From the cell containing the given text, extract its center point as (X, Y) coordinate. 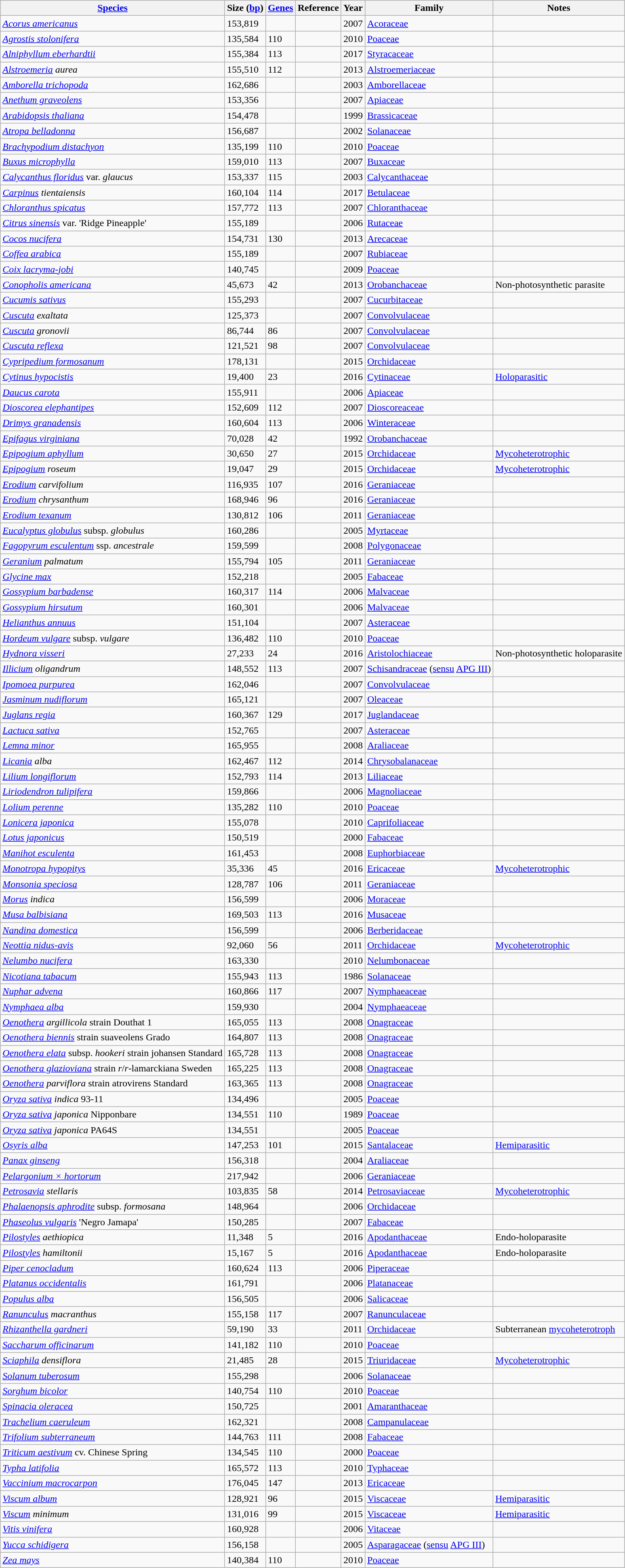
Fagopyrum esculentum ssp. ancestrale (113, 546)
160,301 (245, 607)
Daucus carota (113, 392)
29 (280, 469)
Alstroemeria aurea (113, 69)
Viscum minimum (113, 1514)
153,337 (245, 177)
169,503 (245, 914)
Schisandraceae (sensu APG III) (429, 669)
33 (280, 1329)
70,028 (245, 438)
Species (113, 8)
162,686 (245, 85)
28 (280, 1360)
Yucca schidigera (113, 1545)
Vaccinium macrocarpon (113, 1483)
135,282 (245, 807)
Nelumbo nucifera (113, 961)
128,787 (245, 884)
156,158 (245, 1545)
Arecaceae (429, 239)
Holoparasitic (558, 377)
Gossypium hirsutum (113, 607)
Oleaceae (429, 700)
155,293 (245, 300)
155,911 (245, 392)
160,624 (245, 1268)
Cuscuta reflexa (113, 346)
Typha latifolia (113, 1468)
155,510 (245, 69)
Lolium perenne (113, 807)
168,946 (245, 500)
130 (280, 239)
Epipogium aphyllum (113, 454)
Nuphar advena (113, 992)
Juglans regia (113, 715)
Cytinus hypocistis (113, 377)
Dioscoreaceae (429, 407)
Brassicaceae (429, 115)
152,793 (245, 776)
21,485 (245, 1360)
125,373 (245, 315)
35,336 (245, 868)
Oenothera parviflora strain atrovirens Standard (113, 1084)
Erodium texanum (113, 515)
Carpinus tientaiensis (113, 193)
165,121 (245, 700)
Trachelium caeruleum (113, 1421)
Myrtaceae (429, 530)
Geranium palmatum (113, 561)
Oenothera elata subsp. hookeri strain johansen Standard (113, 1053)
Lonicera japonica (113, 822)
Piperaceae (429, 1268)
Epipogium roseum (113, 469)
147 (280, 1483)
Atropa belladonna (113, 131)
107 (280, 484)
Acorus americanus (113, 23)
Illicium oligandrum (113, 669)
160,104 (245, 193)
Arabidopsis thaliana (113, 115)
Moraceae (429, 899)
154,731 (245, 239)
Santalaceae (429, 1145)
160,286 (245, 530)
163,330 (245, 961)
Platanus occidentalis (113, 1283)
153,356 (245, 100)
Amaranthaceae (429, 1406)
Cuscuta exaltata (113, 315)
Amborellaceae (429, 85)
Manihot esculenta (113, 853)
162,046 (245, 684)
160,928 (245, 1529)
Epifagus virginiana (113, 438)
154,478 (245, 115)
56 (280, 945)
59,190 (245, 1329)
45 (280, 868)
Vitis vinifera (113, 1529)
Pelargonium × hortorum (113, 1176)
101 (280, 1145)
Trifolium subterraneum (113, 1437)
140,384 (245, 1560)
Magnoliaceae (429, 792)
Oryza sativa indica 93-11 (113, 1099)
135,584 (245, 39)
165,955 (245, 746)
Hordeum vulgare subsp. vulgare (113, 638)
163,365 (245, 1084)
155,078 (245, 822)
Gossypium barbadense (113, 592)
Campanulaceae (429, 1421)
129 (280, 715)
165,225 (245, 1068)
Cuscuta gronovii (113, 331)
152,765 (245, 730)
Coix lacryma-jobi (113, 269)
Pilostyles aethiopica (113, 1237)
Betulaceae (429, 193)
Agrostis stolonifera (113, 39)
Lotus japonicus (113, 838)
Polygonaceae (429, 546)
58 (280, 1191)
Populus alba (113, 1299)
Neottia nidus-avis (113, 945)
162,321 (245, 1421)
Liliaceae (429, 776)
Cucumis sativus (113, 300)
Licania alba (113, 761)
98 (280, 346)
15,167 (245, 1253)
30,650 (245, 454)
45,673 (245, 285)
165,055 (245, 1022)
156,318 (245, 1160)
Glycine max (113, 576)
Pilostyles hamiltonii (113, 1253)
Ranunculaceae (429, 1314)
Family (429, 8)
Platanaceae (429, 1283)
Typhaceae (429, 1468)
159,599 (245, 546)
150,725 (245, 1406)
Alniphyllum eberhardtii (113, 54)
165,572 (245, 1468)
Oenothera argillicola strain Douthat 1 (113, 1022)
Piper cenocladum (113, 1268)
1989 (353, 1114)
Hydnora visseri (113, 653)
135,199 (245, 146)
Cypripedium formosanum (113, 361)
161,791 (245, 1283)
165,728 (245, 1053)
Liriodendron tulipifera (113, 792)
156,505 (245, 1299)
Viscum album (113, 1499)
155,794 (245, 561)
134,545 (245, 1453)
155,384 (245, 54)
Osyris alba (113, 1145)
147,253 (245, 1145)
Subterranean mycoheterotroph (558, 1329)
Rutaceae (429, 223)
Oryza sativa japonica Nipponbare (113, 1114)
150,285 (245, 1222)
Year (353, 8)
Helianthus annuus (113, 623)
Dioscorea elephantipes (113, 407)
Chloranthaceae (429, 208)
151,104 (245, 623)
Buxaceae (429, 161)
86,744 (245, 331)
Conopholis americana (113, 285)
Brachypodium distachyon (113, 146)
161,453 (245, 853)
153,819 (245, 23)
116,935 (245, 484)
159,866 (245, 792)
Chloranthus spicatus (113, 208)
Juglandaceae (429, 715)
Asparagaceae (sensu APG III) (429, 1545)
Ipomoea purpurea (113, 684)
159,010 (245, 161)
130,812 (245, 515)
Non-photosynthetic holoparasite (558, 653)
140,745 (245, 269)
Lilium longiflorum (113, 776)
Triticum aestivum cv. Chinese Spring (113, 1453)
Salicaceae (429, 1299)
Citrus sinensis var. 'Ridge Pineapple' (113, 223)
144,763 (245, 1437)
Buxus microphylla (113, 161)
19,047 (245, 469)
157,772 (245, 208)
Acoraceae (429, 23)
Musa balbisiana (113, 914)
Panax ginseng (113, 1160)
Chrysobalanaceae (429, 761)
Genes (280, 8)
131,016 (245, 1514)
Oenothera glazioviana strain r/r-lamarckiana Sweden (113, 1068)
115 (280, 177)
136,482 (245, 638)
24 (280, 653)
Cucurbitaceae (429, 300)
Cocos nucifera (113, 239)
Ranunculus macranthus (113, 1314)
Rubiaceae (429, 254)
2001 (353, 1406)
Nandina domestica (113, 930)
121,521 (245, 346)
Sorghum bicolor (113, 1391)
162,467 (245, 761)
Berberidaceae (429, 930)
Nelumbonaceae (429, 961)
Spinacia oleracea (113, 1406)
160,367 (245, 715)
148,964 (245, 1207)
140,754 (245, 1391)
Reference (318, 8)
164,807 (245, 1038)
Phalaenopsis aphrodite subsp. formosana (113, 1207)
Euphorbiaceae (429, 853)
Eucalyptus globulus subsp. globulus (113, 530)
Amborella trichopoda (113, 85)
159,930 (245, 1007)
Size (bp) (245, 8)
Vitaceae (429, 1529)
Anethum graveolens (113, 100)
217,942 (245, 1176)
1986 (353, 976)
155,158 (245, 1314)
Notes (558, 8)
Coffea arabica (113, 254)
160,604 (245, 423)
160,317 (245, 592)
156,687 (245, 131)
Lemna minor (113, 746)
176,045 (245, 1483)
Musaceae (429, 914)
Nicotiana tabacum (113, 976)
160,866 (245, 992)
Calycanthaceae (429, 177)
2009 (353, 269)
155,298 (245, 1375)
19,400 (245, 377)
Calycanthus floridus var. glaucus (113, 177)
141,182 (245, 1345)
Aristolochiaceae (429, 653)
152,218 (245, 576)
105 (280, 561)
Oenothera biennis strain suaveolens Grado (113, 1038)
23 (280, 377)
Petrosaviaceae (429, 1191)
Alstroemeriaceae (429, 69)
128,921 (245, 1499)
Rhizanthella gardneri (113, 1329)
Monotropa hypopitys (113, 868)
92,060 (245, 945)
Cytinaceae (429, 377)
178,131 (245, 361)
Zea mays (113, 1560)
1999 (353, 115)
134,496 (245, 1099)
Sciaphila densiflora (113, 1360)
155,943 (245, 976)
Erodium carvifolium (113, 484)
99 (280, 1514)
Monsonia speciosa (113, 884)
Jasminum nudiflorum (113, 700)
150,519 (245, 838)
Erodium chrysanthum (113, 500)
Petrosavia stellaris (113, 1191)
86 (280, 331)
148,552 (245, 669)
27,233 (245, 653)
Triuridaceae (429, 1360)
Oryza sativa japonica PA64S (113, 1130)
Winteraceae (429, 423)
Solanum tuberosum (113, 1375)
27 (280, 454)
111 (280, 1437)
Lactuca sativa (113, 730)
Drimys granadensis (113, 423)
Phaseolus vulgaris 'Negro Jamapa' (113, 1222)
Nymphaea alba (113, 1007)
Non-photosynthetic parasite (558, 285)
152,609 (245, 407)
Saccharum officinarum (113, 1345)
1992 (353, 438)
11,348 (245, 1237)
Morus indica (113, 899)
Styracaceae (429, 54)
103,835 (245, 1191)
Caprifoliaceae (429, 822)
2002 (353, 131)
